Scan for the cell matching the given text and deliver its (x, y) coordinate at center. 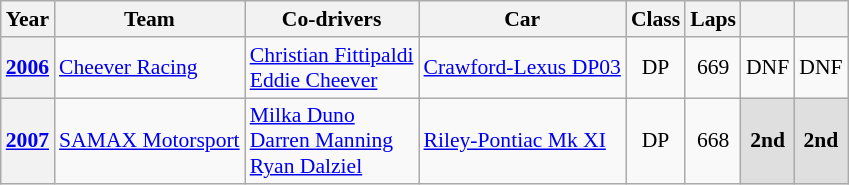
669 (713, 68)
Car (522, 19)
Riley-Pontiac Mk XI (522, 142)
Class (656, 19)
Laps (713, 19)
2006 (28, 68)
Christian Fittipaldi Eddie Cheever (332, 68)
SAMAX Motorsport (150, 142)
2007 (28, 142)
Year (28, 19)
Crawford-Lexus DP03 (522, 68)
Milka Duno Darren Manning Ryan Dalziel (332, 142)
Cheever Racing (150, 68)
Co-drivers (332, 19)
Team (150, 19)
668 (713, 142)
